Return the (x, y) coordinate for the center point of the cell that contains the specified text.  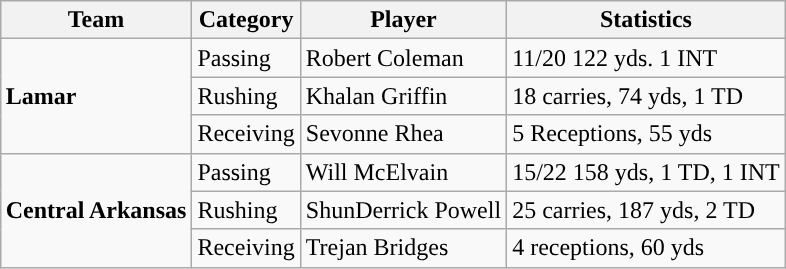
25 carries, 187 yds, 2 TD (646, 210)
Will McElvain (403, 172)
Player (403, 20)
15/22 158 yds, 1 TD, 1 INT (646, 172)
ShunDerrick Powell (403, 210)
Sevonne Rhea (403, 134)
Robert Coleman (403, 58)
Lamar (96, 96)
Khalan Griffin (403, 96)
Central Arkansas (96, 210)
Statistics (646, 20)
5 Receptions, 55 yds (646, 134)
18 carries, 74 yds, 1 TD (646, 96)
Trejan Bridges (403, 248)
11/20 122 yds. 1 INT (646, 58)
4 receptions, 60 yds (646, 248)
Category (246, 20)
Team (96, 20)
